Identify which cell holds the provided text, then report its [x, y] central coordinate. 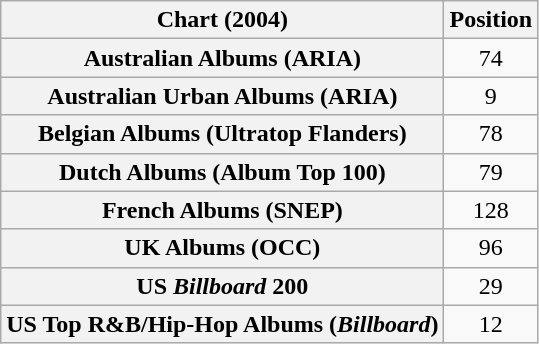
9 [491, 96]
Australian Urban Albums (ARIA) [222, 96]
US Top R&B/Hip-Hop Albums (Billboard) [222, 324]
Australian Albums (ARIA) [222, 58]
Position [491, 20]
Belgian Albums (Ultratop Flanders) [222, 134]
128 [491, 210]
Dutch Albums (Album Top 100) [222, 172]
74 [491, 58]
79 [491, 172]
US Billboard 200 [222, 286]
96 [491, 248]
29 [491, 286]
78 [491, 134]
French Albums (SNEP) [222, 210]
12 [491, 324]
Chart (2004) [222, 20]
UK Albums (OCC) [222, 248]
